Capture the cell that displays the provided text and extract its [x, y] central coordinate. 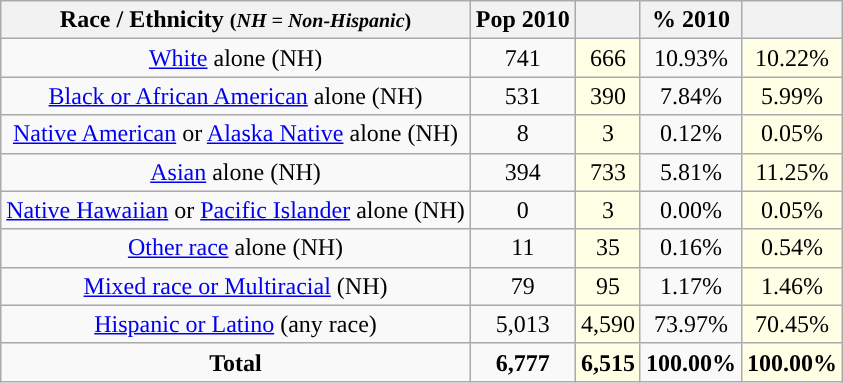
Mixed race or Multiracial (NH) [236, 286]
Native American or Alaska Native alone (NH) [236, 134]
95 [608, 286]
666 [608, 58]
Total [236, 362]
Race / Ethnicity (NH = Non-Hispanic) [236, 20]
1.17% [690, 286]
Pop 2010 [522, 20]
531 [522, 96]
5.99% [792, 96]
5,013 [522, 324]
0 [522, 210]
6,777 [522, 362]
1.46% [792, 286]
70.45% [792, 324]
Native Hawaiian or Pacific Islander alone (NH) [236, 210]
0.54% [792, 248]
0.12% [690, 134]
733 [608, 172]
390 [608, 96]
6,515 [608, 362]
0.00% [690, 210]
741 [522, 58]
4,590 [608, 324]
White alone (NH) [236, 58]
73.97% [690, 324]
35 [608, 248]
11 [522, 248]
Black or African American alone (NH) [236, 96]
10.93% [690, 58]
Hispanic or Latino (any race) [236, 324]
Other race alone (NH) [236, 248]
5.81% [690, 172]
10.22% [792, 58]
79 [522, 286]
8 [522, 134]
Asian alone (NH) [236, 172]
11.25% [792, 172]
0.16% [690, 248]
7.84% [690, 96]
394 [522, 172]
% 2010 [690, 20]
